Search for the cell housing the specified text and yield its (x, y) center coordinate. 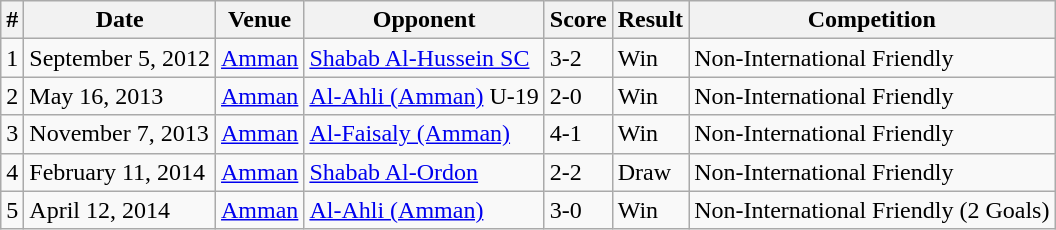
3 (12, 134)
February 11, 2014 (120, 172)
April 12, 2014 (120, 210)
Shabab Al-Hussein SC (424, 58)
Venue (260, 20)
5 (12, 210)
Opponent (424, 20)
Non-International Friendly (2 Goals) (872, 210)
May 16, 2013 (120, 96)
2 (12, 96)
4 (12, 172)
Al-Faisaly (Amman) (424, 134)
September 5, 2012 (120, 58)
Shabab Al-Ordon (424, 172)
Date (120, 20)
Result (650, 20)
Competition (872, 20)
Al-Ahli (Amman) U-19 (424, 96)
Al-Ahli (Amman) (424, 210)
3-2 (578, 58)
Score (578, 20)
3-0 (578, 210)
1 (12, 58)
2-2 (578, 172)
4-1 (578, 134)
November 7, 2013 (120, 134)
# (12, 20)
2-0 (578, 96)
Draw (650, 172)
